Output the [X, Y] coordinate of the center of the cell containing the given text.  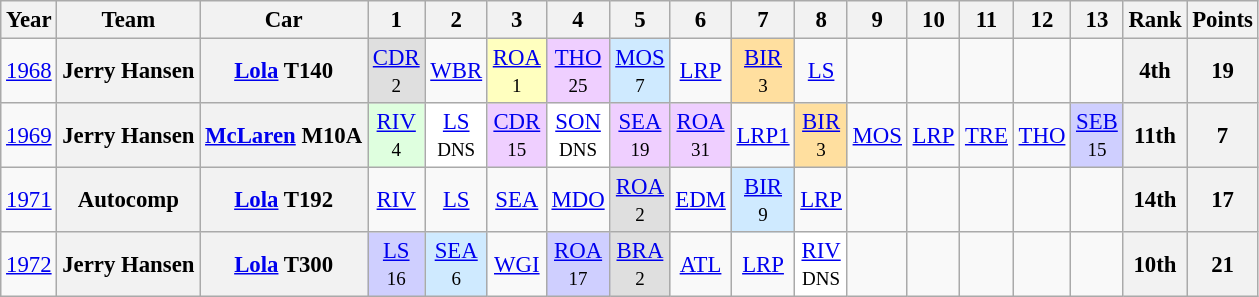
CDR15 [516, 136]
WGI [516, 264]
Points [1222, 20]
10 [933, 20]
SEA19 [640, 136]
McLaren M10A [284, 136]
13 [1097, 20]
4th [1155, 72]
RIV4 [396, 136]
TRE [987, 136]
1968 [29, 72]
BRA2 [640, 264]
11th [1155, 136]
Car [284, 20]
17 [1222, 200]
5 [640, 20]
Lola T140 [284, 72]
Rank [1155, 20]
Team [128, 20]
ROA2 [640, 200]
1 [396, 20]
Year [29, 20]
WBR [456, 72]
THO [1042, 136]
ROA31 [700, 136]
MOS [877, 136]
SEA6 [456, 264]
12 [1042, 20]
3 [516, 20]
4 [578, 20]
19 [1222, 72]
2 [456, 20]
8 [821, 20]
10th [1155, 264]
1969 [29, 136]
MOS7 [640, 72]
1971 [29, 200]
ATL [700, 264]
SEB15 [1097, 136]
Lola T300 [284, 264]
ROA17 [578, 264]
CDR2 [396, 72]
RIVDNS [821, 264]
RIV [396, 200]
THO25 [578, 72]
ROA1 [516, 72]
SONDNS [578, 136]
6 [700, 20]
MDO [578, 200]
Lola T192 [284, 200]
LRP1 [763, 136]
BIR9 [763, 200]
Autocomp [128, 200]
21 [1222, 264]
11 [987, 20]
9 [877, 20]
LSDNS [456, 136]
EDM [700, 200]
SEA [516, 200]
LS16 [396, 264]
14th [1155, 200]
1972 [29, 264]
